Return the (X, Y) coordinate for the center point of the cell that contains the specified text.  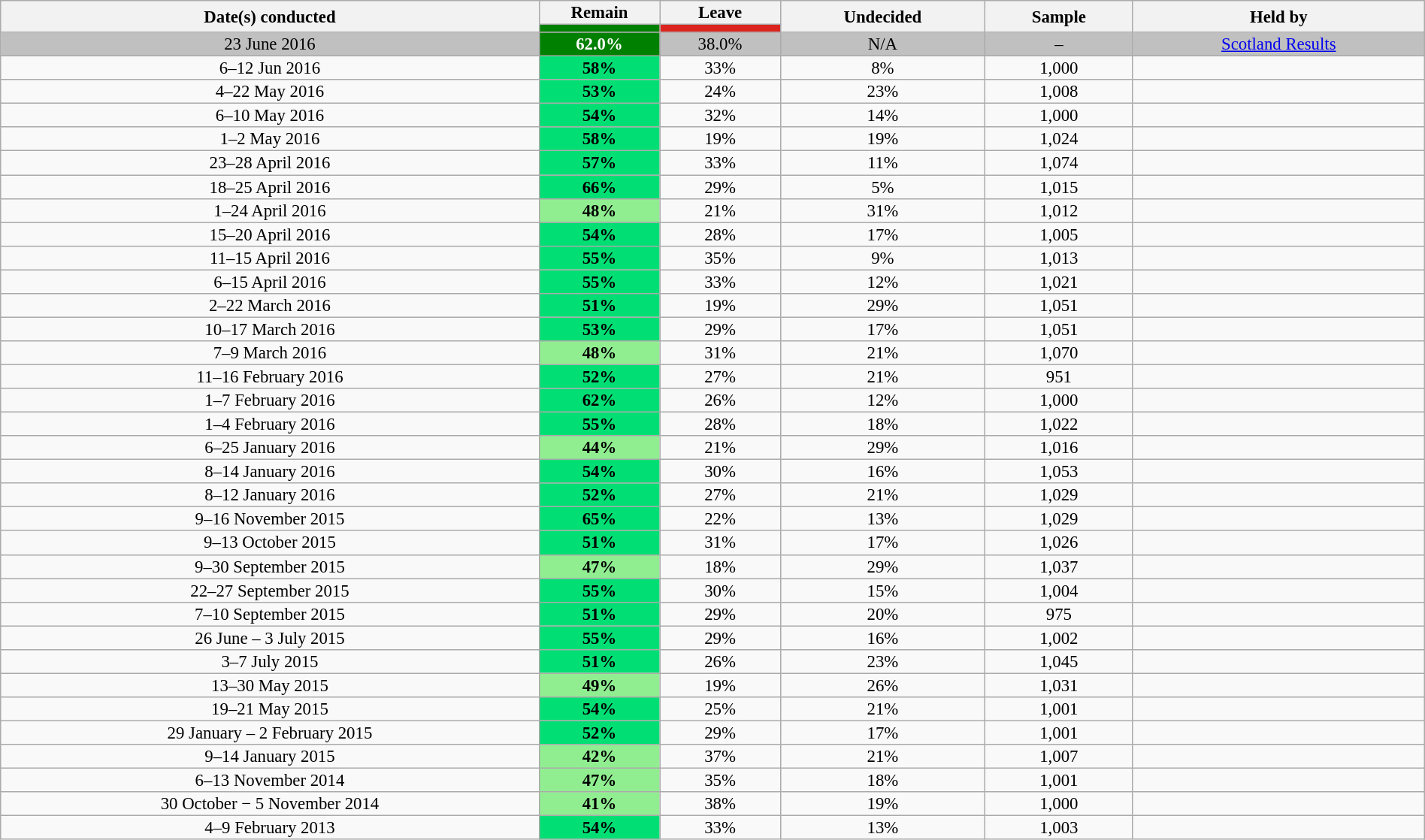
1,070 (1058, 353)
1–2 May 2016 (270, 140)
32% (720, 116)
1,074 (1058, 163)
44% (600, 448)
1–24 April 2016 (270, 210)
N/A (882, 44)
1,045 (1058, 662)
6–12 Jun 2016 (270, 68)
1–7 February 2016 (270, 400)
6–25 January 2016 (270, 448)
Undecided (882, 17)
38% (720, 804)
9% (882, 258)
Leave (720, 13)
41% (600, 804)
49% (600, 685)
8–12 January 2016 (270, 495)
7–9 March 2016 (270, 353)
5% (882, 187)
9–13 October 2015 (270, 543)
1,015 (1058, 187)
24% (720, 92)
65% (600, 519)
1,022 (1058, 425)
Remain (600, 13)
62% (600, 400)
1,008 (1058, 92)
8% (882, 68)
30 October − 5 November 2014 (270, 804)
3–7 July 2015 (270, 662)
9–14 January 2015 (270, 757)
1,005 (1058, 234)
1,002 (1058, 638)
13–30 May 2015 (270, 685)
1,026 (1058, 543)
7–10 September 2015 (270, 614)
29 January – 2 February 2015 (270, 733)
2–22 March 2016 (270, 306)
14% (882, 116)
1,031 (1058, 685)
66% (600, 187)
9–30 September 2015 (270, 567)
8–14 January 2016 (270, 472)
6–13 November 2014 (270, 781)
1,003 (1058, 828)
11% (882, 163)
57% (600, 163)
37% (720, 757)
22–27 September 2015 (270, 591)
15% (882, 591)
Scotland Results (1278, 44)
1,021 (1058, 282)
6–15 April 2016 (270, 282)
11–16 February 2016 (270, 376)
9–16 November 2015 (270, 519)
62.0% (600, 44)
22% (720, 519)
18–25 April 2016 (270, 187)
975 (1058, 614)
1,016 (1058, 448)
23 June 2016 (270, 44)
23–28 April 2016 (270, 163)
4–9 February 2013 (270, 828)
1,007 (1058, 757)
1,024 (1058, 140)
11–15 April 2016 (270, 258)
10–17 March 2016 (270, 329)
38.0% (720, 44)
1,013 (1058, 258)
1,053 (1058, 472)
Held by (1278, 17)
15–20 April 2016 (270, 234)
25% (720, 709)
4–22 May 2016 (270, 92)
1,012 (1058, 210)
6–10 May 2016 (270, 116)
1–4 February 2016 (270, 425)
26 June – 3 July 2015 (270, 638)
20% (882, 614)
1,037 (1058, 567)
42% (600, 757)
Date(s) conducted (270, 17)
– (1058, 44)
951 (1058, 376)
1,004 (1058, 591)
19–21 May 2015 (270, 709)
Sample (1058, 17)
